Return (x, y) of the center of cell containing provided text 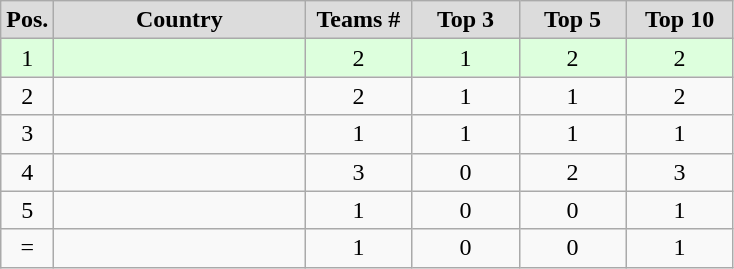
5 (28, 210)
4 (28, 172)
Teams # (358, 20)
Top 3 (466, 20)
= (28, 248)
Top 10 (680, 20)
Pos. (28, 20)
Country (180, 20)
Top 5 (572, 20)
